Detect which cell encompasses the target text, then output its [X, Y] center coordinate. 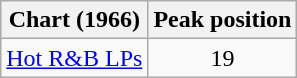
Peak position [222, 20]
Chart (1966) [74, 20]
19 [222, 58]
Hot R&B LPs [74, 58]
